Find where the given text appears and provide that cell's center as (x, y) coordinate. 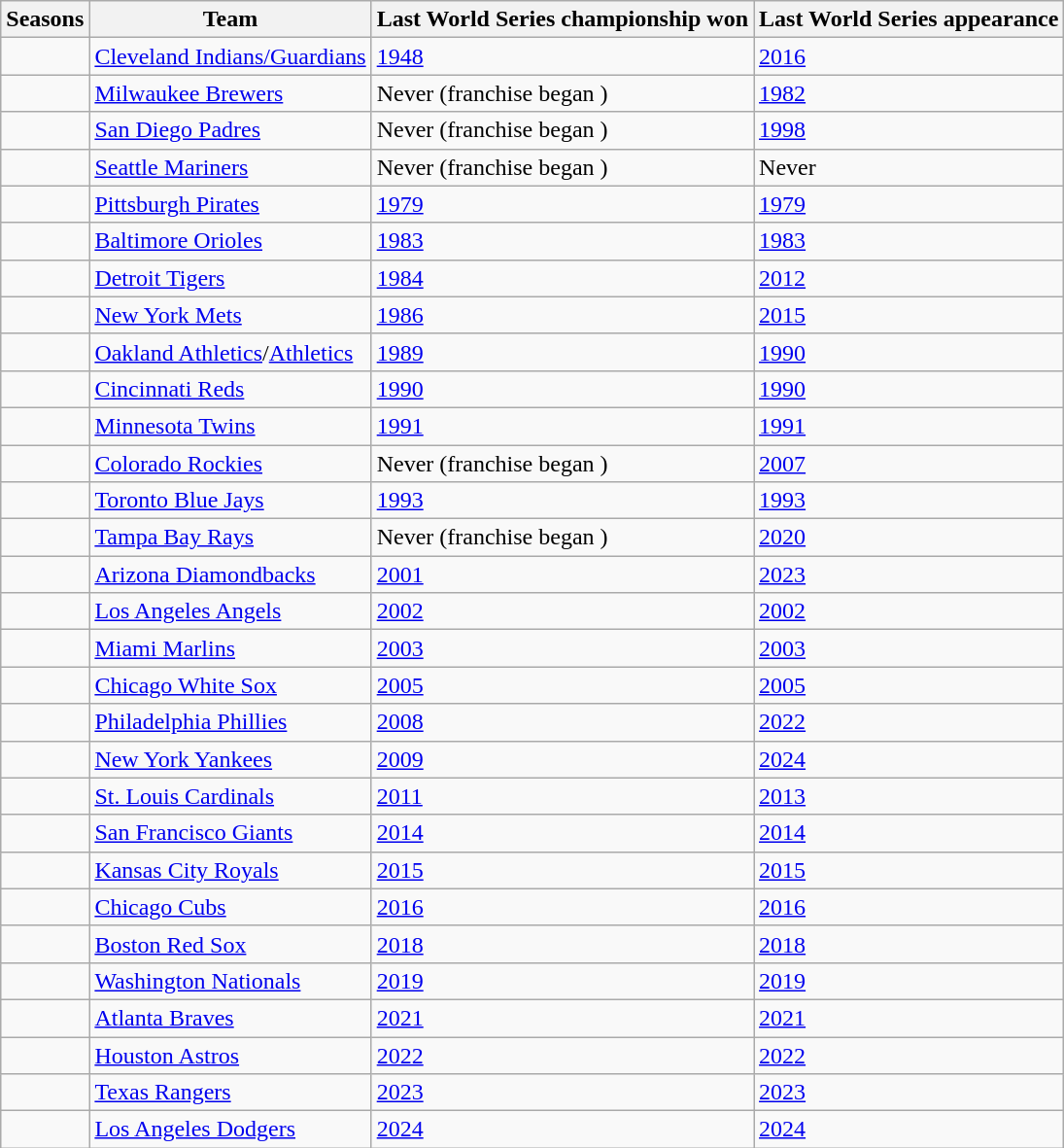
Chicago White Sox (230, 685)
2020 (910, 538)
Seasons (45, 19)
1982 (910, 93)
2012 (910, 278)
Last World Series championship won (562, 19)
Miami Marlins (230, 648)
2011 (562, 796)
Never (910, 167)
Detroit Tigers (230, 278)
Cincinnati Reds (230, 389)
Baltimore Orioles (230, 241)
New York Mets (230, 315)
2013 (910, 796)
Minnesota Twins (230, 426)
Tampa Bay Rays (230, 538)
Toronto Blue Jays (230, 501)
2009 (562, 759)
Texas Rangers (230, 1093)
New York Yankees (230, 759)
1989 (562, 352)
1984 (562, 278)
2008 (562, 722)
Team (230, 19)
1948 (562, 56)
2001 (562, 574)
Kansas City Royals (230, 870)
Atlanta Braves (230, 1018)
St. Louis Cardinals (230, 796)
Los Angeles Angels (230, 611)
Oakland Athletics/Athletics (230, 352)
San Francisco Giants (230, 833)
Washington Nationals (230, 981)
Los Angeles Dodgers (230, 1130)
Cleveland Indians/Guardians (230, 56)
Arizona Diamondbacks (230, 574)
Boston Red Sox (230, 944)
Milwaukee Brewers (230, 93)
Colorado Rockies (230, 464)
Pittsburgh Pirates (230, 204)
Philadelphia Phillies (230, 722)
San Diego Padres (230, 130)
2007 (910, 464)
1986 (562, 315)
1998 (910, 130)
Chicago Cubs (230, 907)
Seattle Mariners (230, 167)
Houston Astros (230, 1055)
Last World Series appearance (910, 19)
